Find where the given text appears and provide that cell's center as [x, y] coordinate. 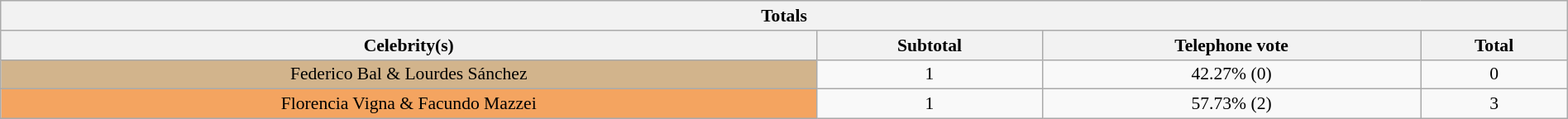
Federico Bal & Lourdes Sánchez [409, 74]
Totals [784, 16]
3 [1494, 104]
Total [1494, 45]
Florencia Vigna & Facundo Mazzei [409, 104]
42.27% (0) [1231, 74]
Subtotal [930, 45]
0 [1494, 74]
Telephone vote [1231, 45]
57.73% (2) [1231, 104]
Celebrity(s) [409, 45]
